Identify which cell holds the provided text, then report its [X, Y] central coordinate. 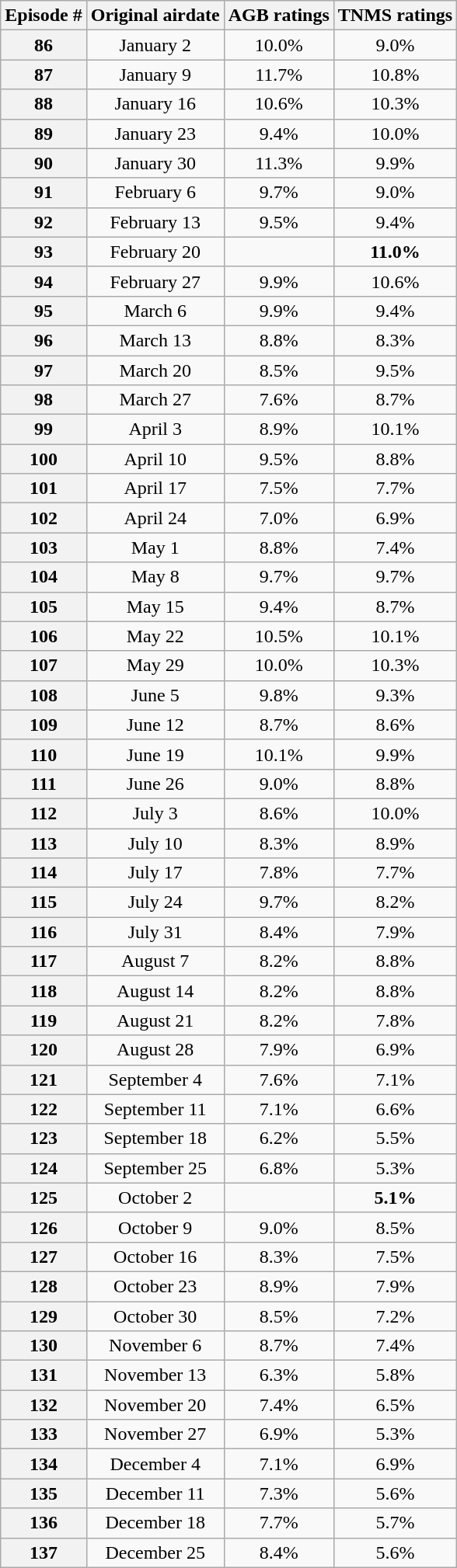
October 16 [155, 1257]
115 [44, 902]
128 [44, 1286]
106 [44, 636]
90 [44, 163]
June 26 [155, 784]
June 12 [155, 725]
October 23 [155, 1286]
6.2% [278, 1139]
123 [44, 1139]
7.0% [278, 518]
January 2 [155, 45]
May 22 [155, 636]
131 [44, 1375]
102 [44, 518]
March 6 [155, 311]
114 [44, 873]
6.8% [278, 1168]
January 9 [155, 75]
105 [44, 607]
April 24 [155, 518]
May 1 [155, 548]
6.6% [395, 1109]
121 [44, 1080]
December 11 [155, 1493]
January 30 [155, 163]
July 31 [155, 932]
109 [44, 725]
122 [44, 1109]
11.0% [395, 252]
May 8 [155, 577]
March 13 [155, 340]
137 [44, 1552]
118 [44, 991]
112 [44, 813]
June 19 [155, 754]
125 [44, 1198]
July 3 [155, 813]
91 [44, 193]
April 10 [155, 459]
August 7 [155, 961]
December 25 [155, 1552]
134 [44, 1464]
108 [44, 695]
11.7% [278, 75]
126 [44, 1227]
June 5 [155, 695]
99 [44, 429]
May 29 [155, 666]
107 [44, 666]
January 16 [155, 104]
117 [44, 961]
May 15 [155, 607]
9.3% [395, 695]
December 18 [155, 1523]
April 17 [155, 488]
124 [44, 1168]
10.8% [395, 75]
101 [44, 488]
7.2% [395, 1316]
August 14 [155, 991]
5.7% [395, 1523]
February 27 [155, 281]
136 [44, 1523]
110 [44, 754]
6.5% [395, 1405]
116 [44, 932]
September 25 [155, 1168]
December 4 [155, 1464]
September 4 [155, 1080]
September 18 [155, 1139]
February 13 [155, 222]
October 9 [155, 1227]
87 [44, 75]
October 30 [155, 1316]
January 23 [155, 134]
96 [44, 340]
89 [44, 134]
119 [44, 1020]
9.8% [278, 695]
November 13 [155, 1375]
6.3% [278, 1375]
5.1% [395, 1198]
March 27 [155, 400]
94 [44, 281]
March 20 [155, 370]
100 [44, 459]
October 2 [155, 1198]
April 3 [155, 429]
132 [44, 1405]
February 6 [155, 193]
104 [44, 577]
November 27 [155, 1434]
July 24 [155, 902]
93 [44, 252]
88 [44, 104]
February 20 [155, 252]
133 [44, 1434]
98 [44, 400]
5.8% [395, 1375]
135 [44, 1493]
September 11 [155, 1109]
111 [44, 784]
95 [44, 311]
127 [44, 1257]
10.5% [278, 636]
7.3% [278, 1493]
5.5% [395, 1139]
129 [44, 1316]
AGB ratings [278, 16]
130 [44, 1346]
113 [44, 843]
August 21 [155, 1020]
TNMS ratings [395, 16]
86 [44, 45]
August 28 [155, 1050]
97 [44, 370]
Original airdate [155, 16]
120 [44, 1050]
July 10 [155, 843]
November 20 [155, 1405]
Episode # [44, 16]
103 [44, 548]
92 [44, 222]
July 17 [155, 873]
11.3% [278, 163]
November 6 [155, 1346]
